Return the (x, y) coordinate for the center point of the cell that contains the specified text.  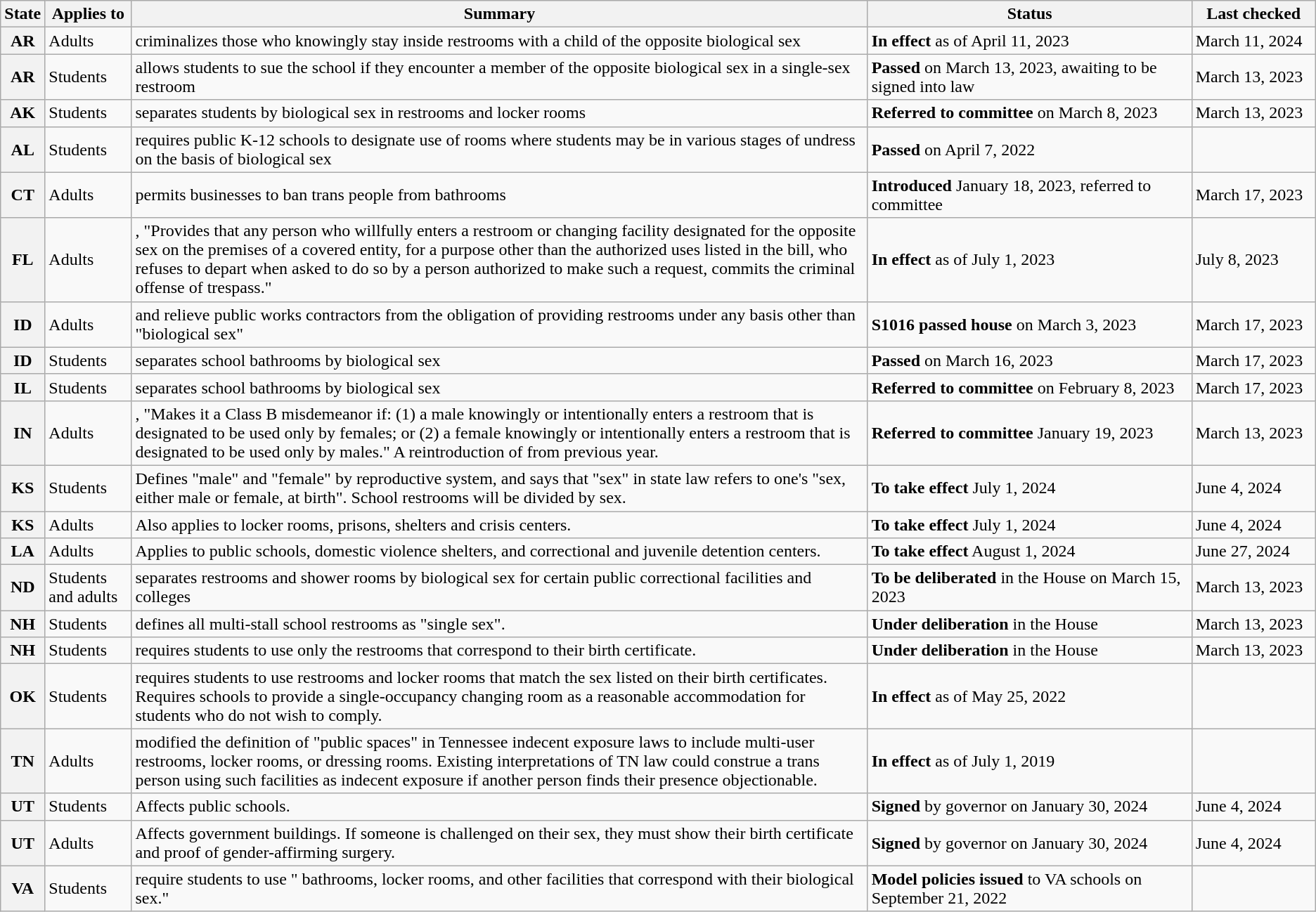
To be deliberated in the House on March 15, 2023 (1029, 587)
AL (22, 149)
Also applies to locker rooms, prisons, shelters and crisis centers. (499, 525)
require students to use " bathrooms, locker rooms, and other facilities that correspond with their biological sex." (499, 888)
ND (22, 587)
Status (1029, 14)
and relieve public works contractors from the obligation of providing restrooms under any basis other than "biological sex" (499, 325)
LA (22, 552)
VA (22, 888)
July 8, 2023 (1253, 260)
State (22, 14)
IN (22, 433)
TN (22, 761)
requires public K-12 schools to designate use of rooms where students may be in various stages of undress on the basis of biological sex (499, 149)
Applies to (89, 14)
In effect as of April 11, 2023 (1029, 41)
Referred to committee on February 8, 2023 (1029, 387)
Students and adults (89, 587)
Affects government buildings. If someone is challenged on their sex, they must show their birth certificate and proof of gender-affirming surgery. (499, 843)
In effect as of May 25, 2022 (1029, 696)
Passed on March 16, 2023 (1029, 360)
Applies to public schools, domestic violence shelters, and correctional and juvenile detention centers. (499, 552)
In effect as of July 1, 2023 (1029, 260)
March 11, 2024 (1253, 41)
To take effect August 1, 2024 (1029, 552)
allows students to sue the school if they encounter a member of the opposite biological sex in a single-sex restroom (499, 77)
Referred to committee January 19, 2023 (1029, 433)
FL (22, 260)
criminalizes those who knowingly stay inside restrooms with a child of the opposite biological sex (499, 41)
Summary (499, 14)
defines all multi-stall school restrooms as "single sex". (499, 624)
AK (22, 113)
Affects public schools. (499, 807)
S1016 passed house on March 3, 2023 (1029, 325)
IL (22, 387)
Last checked (1253, 14)
In effect as of July 1, 2019 (1029, 761)
requires students to use only the restrooms that correspond to their birth certificate. (499, 651)
Introduced January 18, 2023, referred to committee (1029, 195)
Passed on March 13, 2023, awaiting to be signed into law (1029, 77)
OK (22, 696)
separates students by biological sex in restrooms and locker rooms (499, 113)
June 27, 2024 (1253, 552)
permits businesses to ban trans people from bathrooms (499, 195)
Model policies issued to VA schools on September 21, 2022 (1029, 888)
Passed on April 7, 2022 (1029, 149)
Referred to committee on March 8, 2023 (1029, 113)
CT (22, 195)
separates restrooms and shower rooms by biological sex for certain public correctional facilities and colleges (499, 587)
